Locate the cell with the specified text and output its (X, Y) center coordinate. 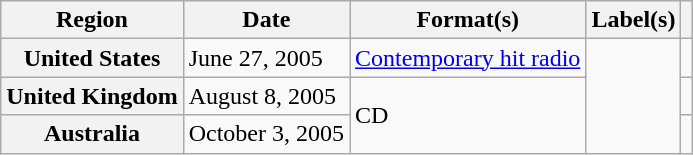
United Kingdom (92, 96)
Contemporary hit radio (468, 58)
CD (468, 115)
Australia (92, 134)
June 27, 2005 (266, 58)
Label(s) (634, 20)
Format(s) (468, 20)
United States (92, 58)
August 8, 2005 (266, 96)
Region (92, 20)
October 3, 2005 (266, 134)
Date (266, 20)
